Detect which cell encompasses the target text, then output its (X, Y) center coordinate. 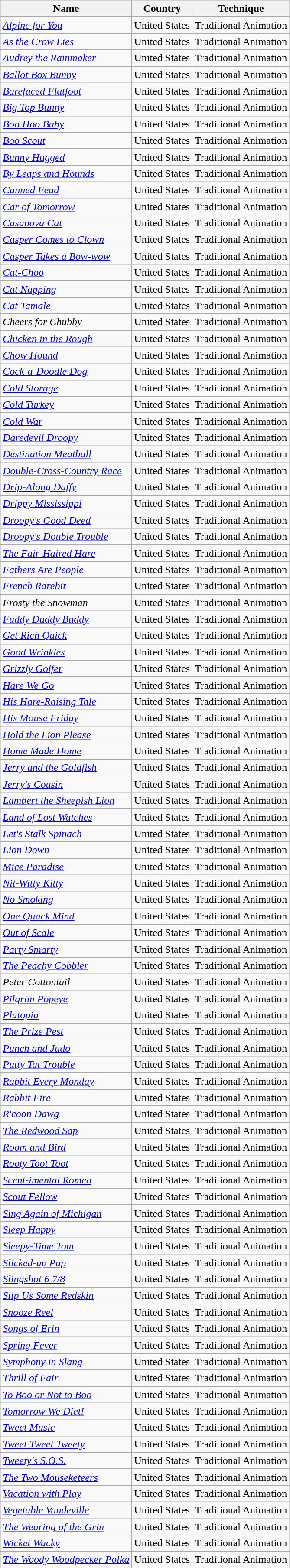
Scent-imental Romeo (66, 1180)
Droopy's Good Deed (66, 520)
Sleepy-Time Tom (66, 1246)
Big Top Bunny (66, 108)
His Mouse Friday (66, 718)
The Two Mouseketeers (66, 1477)
Slip Us Some Redskin (66, 1296)
Droopy's Double Trouble (66, 537)
Scout Fellow (66, 1196)
The Peachy Cobbler (66, 965)
The Redwood Sap (66, 1131)
Cold Storage (66, 388)
Tweet Tweet Tweety (66, 1444)
Mice Paradise (66, 867)
Peter Cottontail (66, 982)
Let's Stalk Spinach (66, 834)
Chicken in the Rough (66, 339)
The Prize Pest (66, 1032)
Putty Tat Trouble (66, 1065)
Boo Scout (66, 140)
Vacation with Play (66, 1493)
Wicket Wacky (66, 1543)
Bunny Hugged (66, 157)
Lambert the Sheepish Lion (66, 801)
R'coon Dawg (66, 1114)
Drippy Mississippi (66, 504)
Home Made Home (66, 751)
Cold Turkey (66, 404)
Nit-Witty Kitty (66, 883)
Country (162, 9)
Punch and Judo (66, 1048)
Plutopia (66, 1015)
Chow Hound (66, 355)
Slingshot 6 7/8 (66, 1279)
The Wearing of the Grin (66, 1526)
Fuddy Duddy Buddy (66, 619)
Alpine for You (66, 25)
Audrey the Rainmaker (66, 58)
Jerry and the Goldfish (66, 768)
Hold the Lion Please (66, 735)
Vegetable Vaudeville (66, 1510)
Sleep Happy (66, 1229)
Technique (241, 9)
Tweety's S.O.S. (66, 1460)
Destination Meatball (66, 454)
Rooty Toot Toot (66, 1164)
Room and Bird (66, 1147)
Cock-a-Doodle Dog (66, 372)
Get Rich Quick (66, 636)
Name (66, 9)
Casper Takes a Bow-wow (66, 256)
Tomorrow We Diet! (66, 1411)
To Boo or Not to Boo (66, 1395)
Grizzly Golfer (66, 668)
Songs of Erin (66, 1329)
As the Crow Lies (66, 42)
Drip-Along Daffy (66, 487)
Out of Scale (66, 932)
Land of Lost Watches (66, 817)
Rabbit Every Monday (66, 1081)
By Leaps and Hounds (66, 173)
Casanova Cat (66, 223)
Pilgrim Popeye (66, 998)
Double-Cross-Country Race (66, 470)
His Hare-Raising Tale (66, 701)
Cat-Choo (66, 273)
Sing Again of Michigan (66, 1213)
Ballot Box Bunny (66, 75)
Canned Feud (66, 190)
Cat Napping (66, 289)
Car of Tomorrow (66, 207)
The Woody Woodpecker Polka (66, 1560)
No Smoking (66, 900)
Barefaced Flatfoot (66, 91)
Cat Tamale (66, 306)
Fathers Are People (66, 570)
Cheers for Chubby (66, 322)
Boo Hoo Baby (66, 124)
Rabbit Fire (66, 1098)
Lion Down (66, 850)
Symphony in Slang (66, 1362)
Casper Comes to Clown (66, 240)
Party Smarty (66, 949)
One Quack Mind (66, 916)
French Rarebit (66, 586)
Daredevil Droopy (66, 437)
Hare We Go (66, 685)
Slicked-up Pup (66, 1263)
Thrill of Fair (66, 1378)
Jerry's Cousin (66, 784)
Good Wrinkles (66, 652)
Cold War (66, 421)
Spring Fever (66, 1345)
Frosty the Snowman (66, 603)
Tweet Music (66, 1428)
Snooze Reel (66, 1312)
The Fair-Haired Hare (66, 553)
